Output the [X, Y] coordinate of the center of the cell containing the given text.  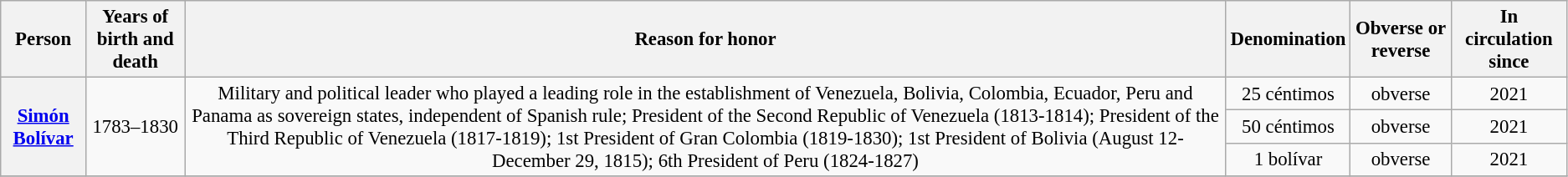
1783–1830 [136, 127]
Simón Bolívar [44, 127]
50 céntimos [1289, 127]
25 céntimos [1289, 94]
Person [44, 39]
Denomination [1289, 39]
Reason for honor [705, 39]
1 bolívar [1289, 160]
Years of birth and death [136, 39]
In circulation since [1509, 39]
Obverse or reverse [1401, 39]
